Provide the [X, Y] coordinate of the cell's center where the given text is located.  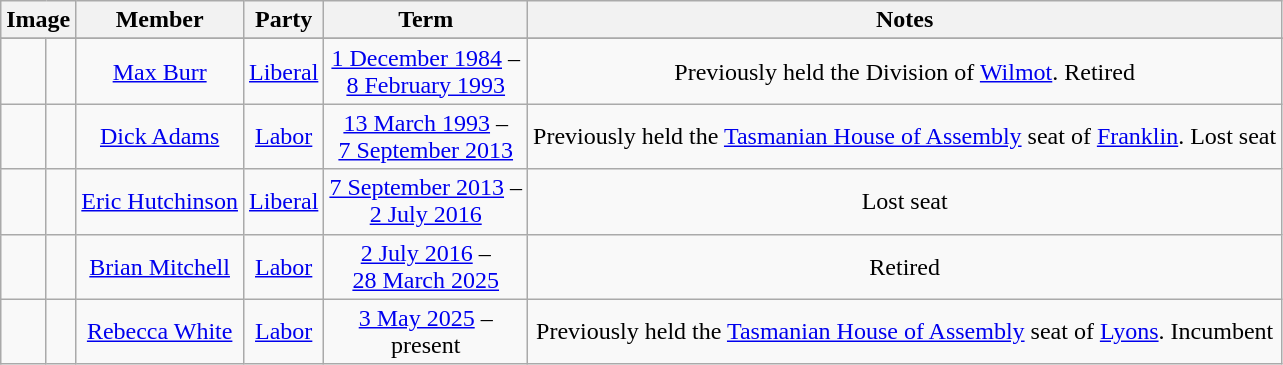
Party [283, 20]
Notes [905, 20]
Term [426, 20]
3 May 2025 –present [426, 332]
Previously held the Tasmanian House of Assembly seat of Lyons. Incumbent [905, 332]
Max Burr [160, 72]
1 December 1984 –8 February 1993 [426, 72]
Brian Mitchell [160, 266]
2 July 2016 –28 March 2025 [426, 266]
7 September 2013 –2 July 2016 [426, 202]
Eric Hutchinson [160, 202]
13 March 1993 –7 September 2013 [426, 136]
Previously held the Tasmanian House of Assembly seat of Franklin. Lost seat [905, 136]
Previously held the Division of Wilmot. Retired [905, 72]
Lost seat [905, 202]
Rebecca White [160, 332]
Dick Adams [160, 136]
Member [160, 20]
Retired [905, 266]
Image [38, 20]
